Detect which cell encompasses the target text, then output its [x, y] center coordinate. 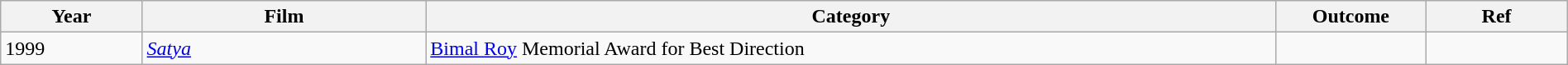
1999 [71, 48]
Category [851, 17]
Satya [284, 48]
Bimal Roy Memorial Award for Best Direction [851, 48]
Ref [1497, 17]
Outcome [1351, 17]
Year [71, 17]
Film [284, 17]
